Search for the cell housing the specified text and yield its [X, Y] center coordinate. 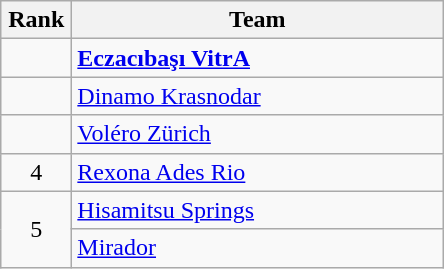
Dinamo Krasnodar [258, 96]
Voléro Zürich [258, 134]
Rexona Ades Rio [258, 172]
4 [36, 172]
Eczacıbaşı VitrA [258, 58]
5 [36, 229]
Team [258, 20]
Mirador [258, 248]
Rank [36, 20]
Hisamitsu Springs [258, 210]
